Output the [X, Y] coordinate of the center of the cell containing the given text.  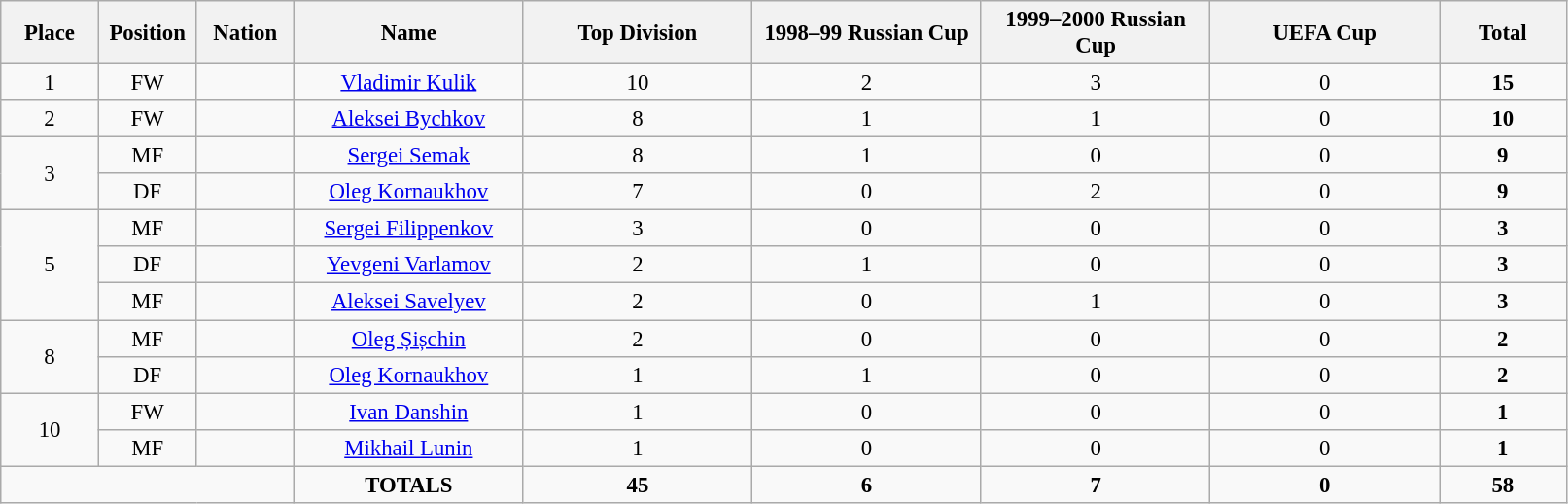
Aleksei Bychkov [409, 119]
58 [1503, 485]
Oleg Șișchin [409, 339]
1999–2000 Russian Cup [1096, 33]
1998–99 Russian Cup [867, 33]
6 [867, 485]
Name [409, 33]
Yevgeni Varlamov [409, 266]
Mikhail Lunin [409, 448]
5 [51, 265]
Position [148, 33]
UEFA Cup [1325, 33]
15 [1503, 83]
TOTALS [409, 485]
Top Division [638, 33]
Sergei Filippenkov [409, 229]
Sergei Semak [409, 156]
45 [638, 485]
Vladimir Kulik [409, 83]
Nation [245, 33]
Aleksei Savelyev [409, 302]
Total [1503, 33]
Ivan Danshin [409, 412]
Place [51, 33]
